Find where the given text appears and provide that cell's center as [x, y] coordinate. 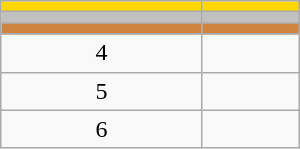
4 [102, 53]
5 [102, 91]
6 [102, 129]
